Detect which cell encompasses the target text, then output its [X, Y] center coordinate. 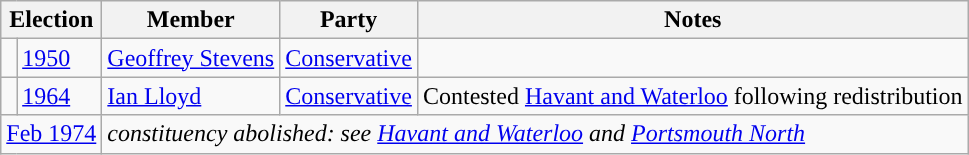
Notes [692, 20]
Ian Lloyd [191, 96]
1950 [60, 58]
Feb 1974 [52, 134]
Party [349, 20]
Member [191, 20]
Geoffrey Stevens [191, 58]
1964 [60, 96]
Contested Havant and Waterloo following redistribution [692, 96]
constituency abolished: see Havant and Waterloo and Portsmouth North [535, 134]
Election [52, 20]
